Extract the (X, Y) coordinate from the center of the cell holding the provided text.  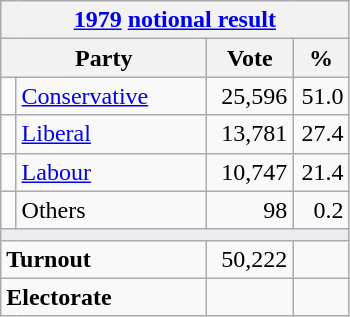
Vote (250, 58)
51.0 (321, 96)
13,781 (250, 134)
21.4 (321, 172)
98 (250, 210)
Conservative (112, 96)
Liberal (112, 134)
Electorate (104, 297)
Others (112, 210)
10,747 (250, 172)
Turnout (104, 259)
1979 notional result (175, 20)
25,596 (250, 96)
27.4 (321, 134)
% (321, 58)
50,222 (250, 259)
0.2 (321, 210)
Labour (112, 172)
Party (104, 58)
